Scan for the cell matching the given text and deliver its (x, y) coordinate at center. 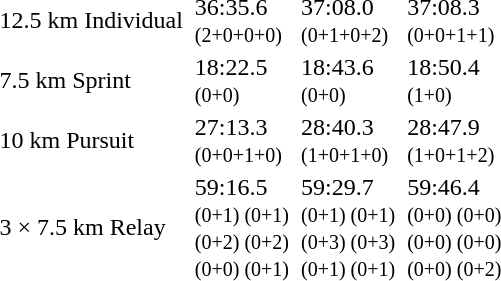
28:40.3(1+0+1+0) (348, 140)
18:43.6(0+0) (348, 80)
18:22.5(0+0) (242, 80)
27:13.3(0+0+1+0) (242, 140)
